Identify which cell holds the provided text, then report its (x, y) central coordinate. 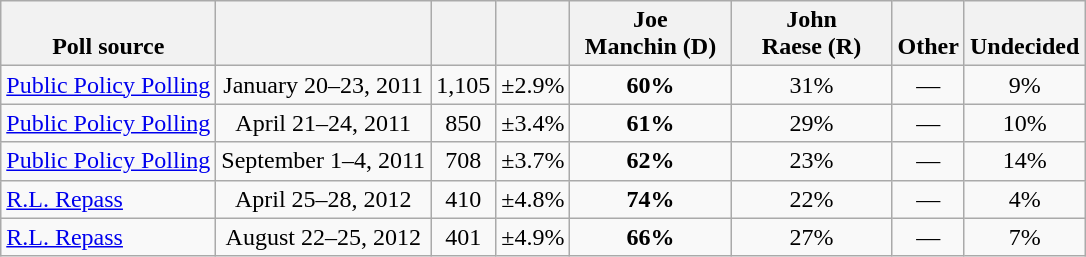
22% (812, 199)
January 20–23, 2011 (324, 85)
±4.8% (533, 199)
61% (650, 123)
JoeManchin (D) (650, 34)
7% (1024, 237)
±3.7% (533, 161)
April 21–24, 2011 (324, 123)
850 (464, 123)
±2.9% (533, 85)
±4.9% (533, 237)
Other (928, 34)
14% (1024, 161)
27% (812, 237)
±3.4% (533, 123)
JohnRaese (R) (812, 34)
August 22–25, 2012 (324, 237)
74% (650, 199)
April 25–28, 2012 (324, 199)
1,105 (464, 85)
62% (650, 161)
29% (812, 123)
60% (650, 85)
10% (1024, 123)
410 (464, 199)
September 1–4, 2011 (324, 161)
4% (1024, 199)
Poll source (108, 34)
708 (464, 161)
401 (464, 237)
66% (650, 237)
9% (1024, 85)
31% (812, 85)
Undecided (1024, 34)
23% (812, 161)
